Return (X, Y) of the center of cell containing provided text 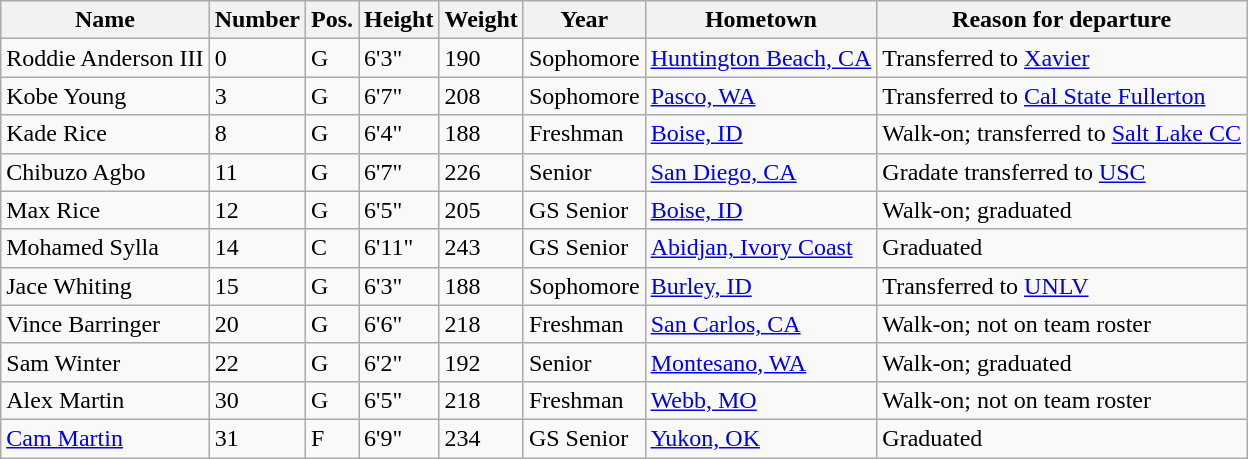
8 (257, 134)
Transferred to Cal State Fullerton (1062, 96)
Vince Barringer (105, 324)
0 (257, 58)
190 (481, 58)
14 (257, 248)
6'9" (399, 438)
Mohamed Sylla (105, 248)
15 (257, 286)
Webb, MO (761, 400)
Pasco, WA (761, 96)
6'4" (399, 134)
Kade Rice (105, 134)
6'11" (399, 248)
Burley, ID (761, 286)
6'6" (399, 324)
Gradate transferred to USC (1062, 172)
Height (399, 20)
Abidjan, Ivory Coast (761, 248)
30 (257, 400)
Cam Martin (105, 438)
San Carlos, CA (761, 324)
Kobe Young (105, 96)
3 (257, 96)
226 (481, 172)
Pos. (332, 20)
Transferred to UNLV (1062, 286)
Hometown (761, 20)
11 (257, 172)
Weight (481, 20)
243 (481, 248)
Yukon, OK (761, 438)
208 (481, 96)
Transferred to Xavier (1062, 58)
Huntington Beach, CA (761, 58)
Montesano, WA (761, 362)
C (332, 248)
Roddie Anderson III (105, 58)
31 (257, 438)
234 (481, 438)
San Diego, CA (761, 172)
Year (584, 20)
22 (257, 362)
Number (257, 20)
Walk-on; transferred to Salt Lake CC (1062, 134)
20 (257, 324)
Sam Winter (105, 362)
192 (481, 362)
6'2" (399, 362)
Name (105, 20)
Alex Martin (105, 400)
Chibuzo Agbo (105, 172)
Reason for departure (1062, 20)
F (332, 438)
Max Rice (105, 210)
Jace Whiting (105, 286)
205 (481, 210)
12 (257, 210)
